Locate the cell with the specified text and output its (X, Y) center coordinate. 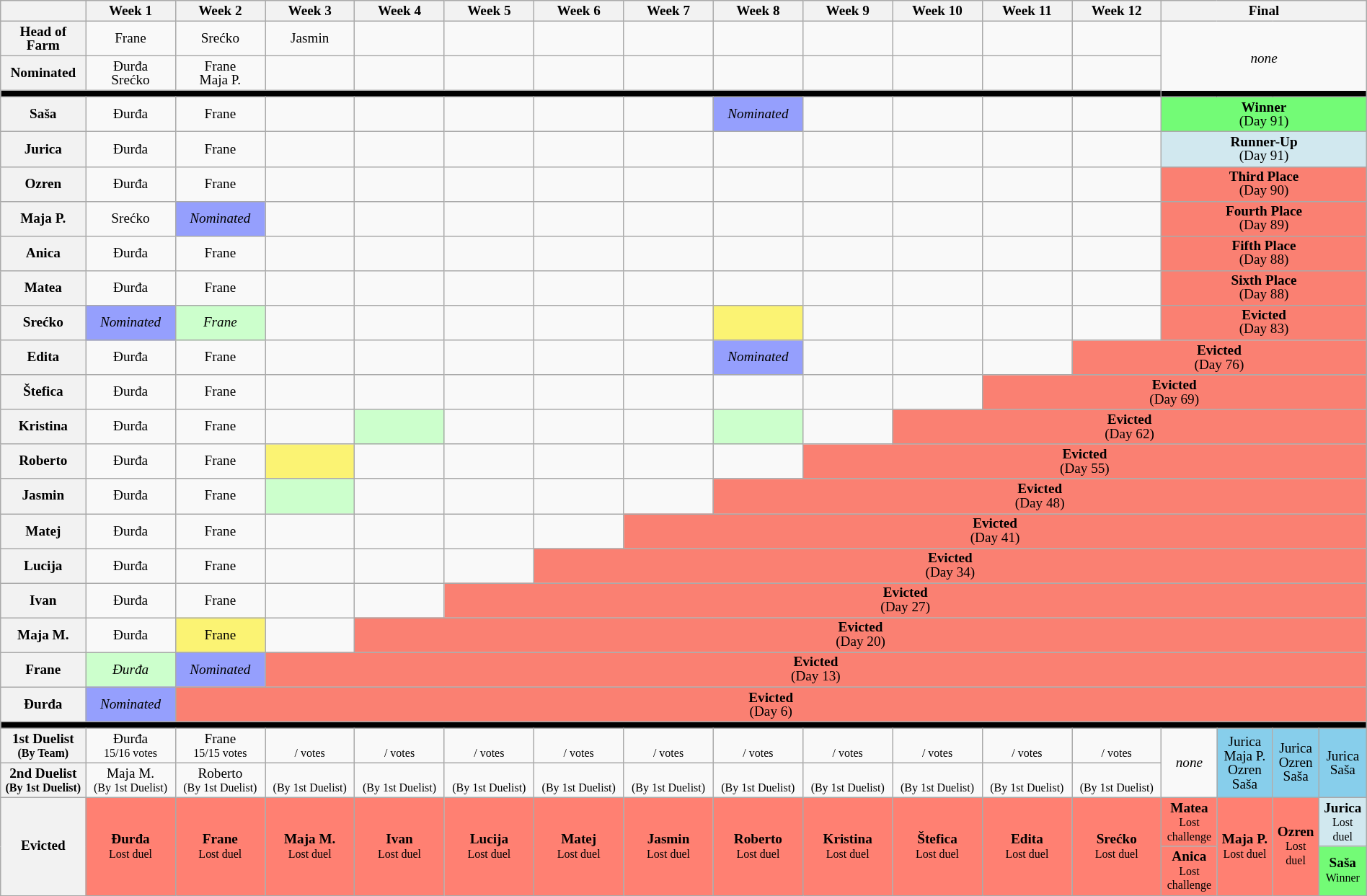
Maja P. (43, 218)
Runner-Up(Day 91) (1264, 149)
Maja P.Lost duel (1244, 846)
Evicted(Day 55) (1085, 461)
JasminLost duel (668, 846)
2nd Duelist(By 1st Duelist) (43, 780)
ĐurđaSrećko (130, 73)
Week 1 (130, 12)
IvanLost duel (399, 846)
EditaLost duel (1027, 846)
Week 9 (848, 12)
Week 6 (579, 12)
Ozren (43, 184)
Matej (43, 531)
FraneMaja P. (220, 73)
Evicted(Day 34) (950, 565)
Frane 15/15 votes (220, 745)
MatejLost duel (579, 846)
1st Duelist(By Team) (43, 745)
Final (1264, 12)
Lucija (43, 565)
Roberto (43, 461)
Đurđa 15/16 votes (130, 745)
Week 2 (220, 12)
Anica (43, 253)
RobertoLost duel (758, 846)
Evicted(Day 69) (1174, 392)
Kristina (43, 427)
Week 12 (1117, 12)
Week 11 (1027, 12)
Fourth Place(Day 89) (1264, 218)
Evicted(Day 6) (771, 704)
JuricaMaja P.OzrenSaša (1244, 763)
Jurica (43, 149)
FraneLost duel (220, 846)
Evicted(Day 83) (1264, 322)
Štefica (43, 392)
Evicted(Day 62) (1129, 427)
Roberto (By 1st Duelist) (220, 780)
Maja M.(By 1st Duelist) (130, 780)
ĐurđaLost duel (130, 846)
Head of Farm (43, 38)
Evicted(Day 27) (906, 600)
Week 8 (758, 12)
Evicted (43, 846)
Week 4 (399, 12)
Third Place(Day 90) (1264, 184)
Week 5 (489, 12)
JuricaOzrenSaša (1296, 763)
ŠteficaLost duel (937, 846)
Matea (43, 288)
Evicted(Day 76) (1220, 358)
Ivan (43, 600)
JuricaLost duel (1342, 822)
Week 3 (310, 12)
Evicted(Day 13) (816, 670)
Evicted(Day 48) (1040, 496)
Evicted(Day 20) (861, 635)
SrećkoLost duel (1117, 846)
Week 7 (668, 12)
AnicaLost challenge (1190, 871)
Week 10 (937, 12)
Maja M. (43, 635)
OzrenLost duel (1296, 846)
Saša (43, 115)
Winner(Day 91) (1264, 115)
JuricaSaša (1342, 763)
MateaLost challenge (1190, 822)
Fifth Place(Day 88) (1264, 253)
Edita (43, 358)
LucijaLost duel (489, 846)
SašaWinner (1342, 871)
Evicted(Day 41) (995, 531)
KristinaLost duel (848, 846)
Sixth Place(Day 88) (1264, 288)
Maja M.Lost duel (310, 846)
